Return the [X, Y] coordinate for the center point of the cell that contains the specified text.  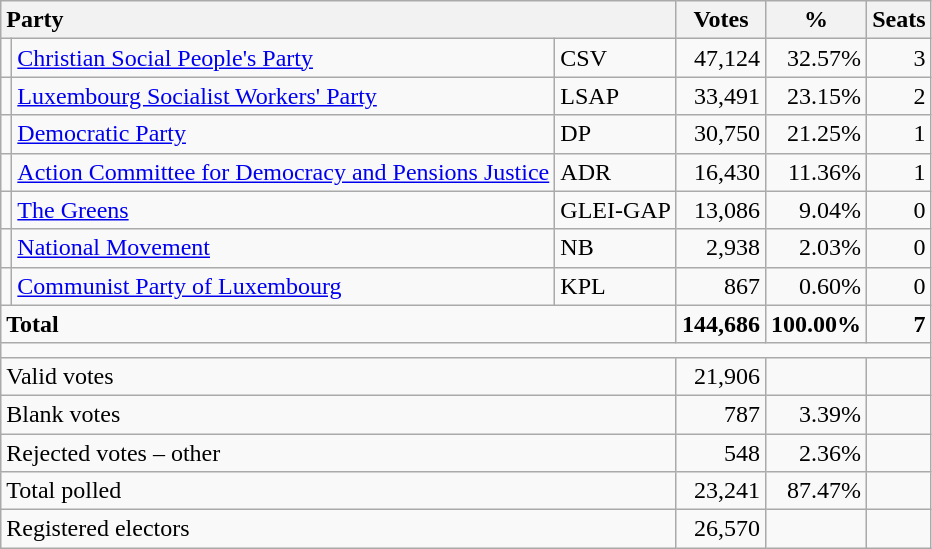
32.57% [816, 58]
Rejected votes – other [339, 453]
LSAP [616, 96]
Action Committee for Democracy and Pensions Justice [284, 172]
Total polled [339, 491]
16,430 [720, 172]
The Greens [284, 210]
Total [339, 324]
11.36% [816, 172]
Registered electors [339, 529]
DP [616, 134]
13,086 [720, 210]
9.04% [816, 210]
23,241 [720, 491]
3 [899, 58]
2.03% [816, 248]
100.00% [816, 324]
Communist Party of Luxembourg [284, 286]
47,124 [720, 58]
Seats [899, 20]
Votes [720, 20]
787 [720, 414]
ADR [616, 172]
548 [720, 453]
Luxembourg Socialist Workers' Party [284, 96]
21,906 [720, 376]
2,938 [720, 248]
KPL [616, 286]
% [816, 20]
867 [720, 286]
30,750 [720, 134]
2 [899, 96]
2.36% [816, 453]
26,570 [720, 529]
NB [616, 248]
144,686 [720, 324]
21.25% [816, 134]
CSV [616, 58]
Valid votes [339, 376]
Party [339, 20]
Democratic Party [284, 134]
23.15% [816, 96]
National Movement [284, 248]
0.60% [816, 286]
Christian Social People's Party [284, 58]
7 [899, 324]
3.39% [816, 414]
Blank votes [339, 414]
33,491 [720, 96]
87.47% [816, 491]
GLEI-GAP [616, 210]
